Pinpoint the cell where the given text exists, returning its [X, Y] midpoint coordinate. 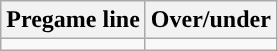
Over/under [210, 20]
Pregame line [74, 20]
